Return the [X, Y] coordinate for the center point of the cell that contains the specified text.  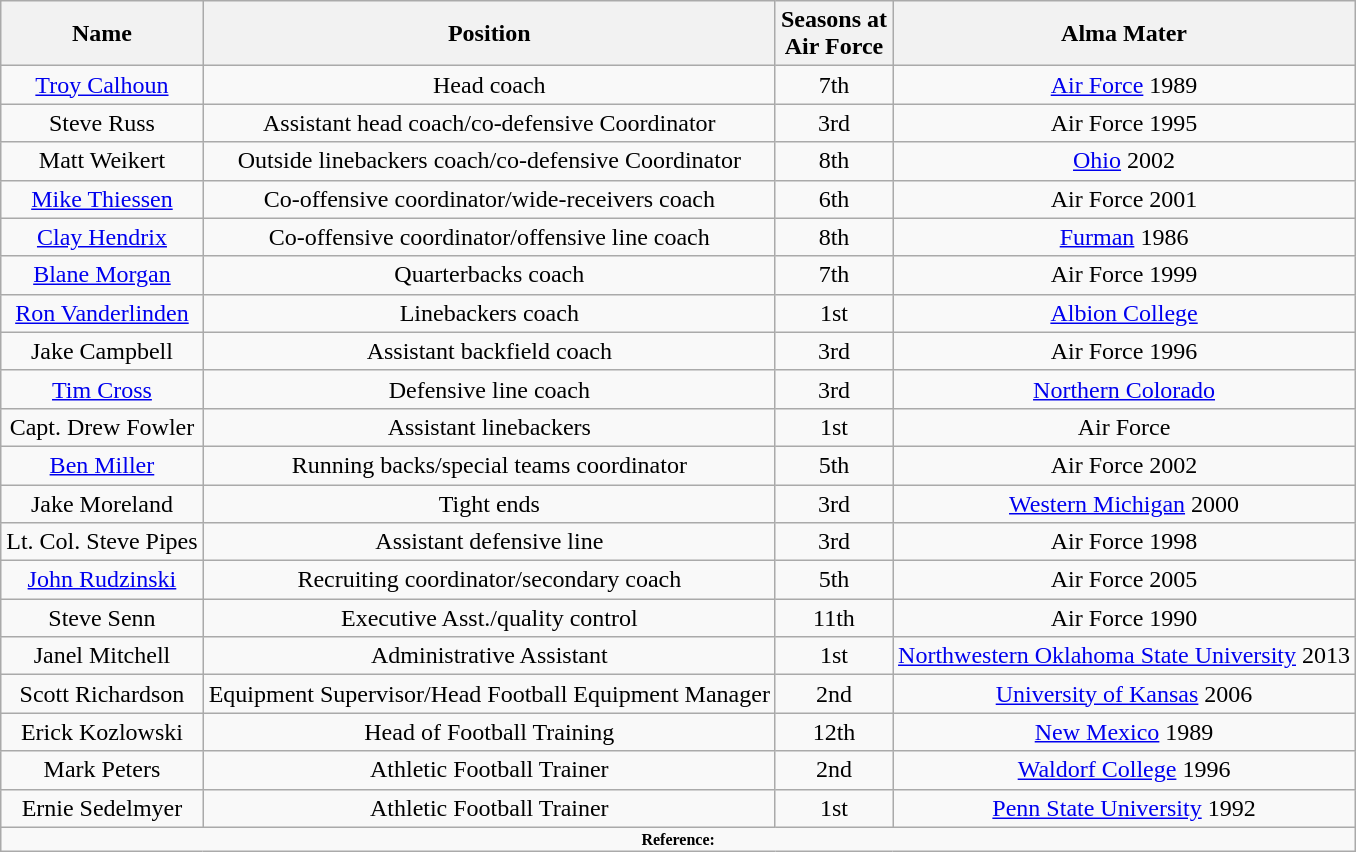
University of Kansas 2006 [1124, 694]
Tim Cross [102, 389]
Co-offensive coordinator/offensive line coach [489, 237]
Mike Thiessen [102, 199]
Seasons atAir Force [834, 34]
Administrative Assistant [489, 656]
Erick Kozlowski [102, 732]
Clay Hendrix [102, 237]
Janel Mitchell [102, 656]
Assistant backfield coach [489, 351]
Head of Football Training [489, 732]
Outside linebackers coach/co-defensive Coordinator [489, 161]
11th [834, 618]
Air Force [1124, 427]
Northwestern Oklahoma State University 2013 [1124, 656]
6th [834, 199]
Head coach [489, 85]
New Mexico 1989 [1124, 732]
Albion College [1124, 313]
Reference: [678, 839]
Running backs/special teams coordinator [489, 465]
Executive Asst./quality control [489, 618]
Waldorf College 1996 [1124, 770]
Assistant head coach/co-defensive Coordinator [489, 123]
Steve Senn [102, 618]
Steve Russ [102, 123]
Defensive line coach [489, 389]
Ron Vanderlinden [102, 313]
Blane Morgan [102, 275]
Co-offensive coordinator/wide-receivers coach [489, 199]
Mark Peters [102, 770]
Matt Weikert [102, 161]
Lt. Col. Steve Pipes [102, 542]
Air Force 2002 [1124, 465]
Air Force 1999 [1124, 275]
Air Force 1989 [1124, 85]
Assistant linebackers [489, 427]
12th [834, 732]
Position [489, 34]
Ernie Sedelmyer [102, 808]
Penn State University 1992 [1124, 808]
John Rudzinski [102, 580]
Linebackers coach [489, 313]
Equipment Supervisor/Head Football Equipment Manager [489, 694]
Name [102, 34]
Air Force 1998 [1124, 542]
Air Force 1996 [1124, 351]
Furman 1986 [1124, 237]
Alma Mater [1124, 34]
Western Michigan 2000 [1124, 503]
Air Force 2005 [1124, 580]
Air Force 1995 [1124, 123]
Jake Moreland [102, 503]
Air Force 2001 [1124, 199]
Ohio 2002 [1124, 161]
Capt. Drew Fowler [102, 427]
Tight ends [489, 503]
Troy Calhoun [102, 85]
Assistant defensive line [489, 542]
Quarterbacks coach [489, 275]
Air Force 1990 [1124, 618]
Recruiting coordinator/secondary coach [489, 580]
Ben Miller [102, 465]
Northern Colorado [1124, 389]
Jake Campbell [102, 351]
Scott Richardson [102, 694]
